Provide the [x, y] coordinate of the cell's center where the given text is located.  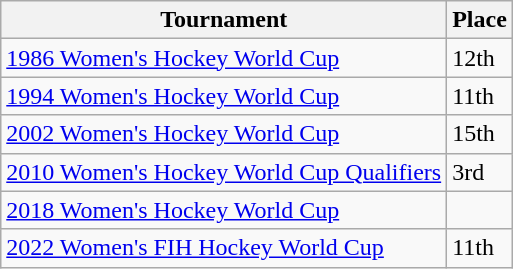
Tournament [224, 20]
1994 Women's Hockey World Cup [224, 96]
12th [480, 58]
Place [480, 20]
15th [480, 134]
1986 Women's Hockey World Cup [224, 58]
3rd [480, 172]
2018 Women's Hockey World Cup [224, 210]
2002 Women's Hockey World Cup [224, 134]
2022 Women's FIH Hockey World Cup [224, 248]
2010 Women's Hockey World Cup Qualifiers [224, 172]
